Scan for the cell matching the given text and deliver its [X, Y] coordinate at center. 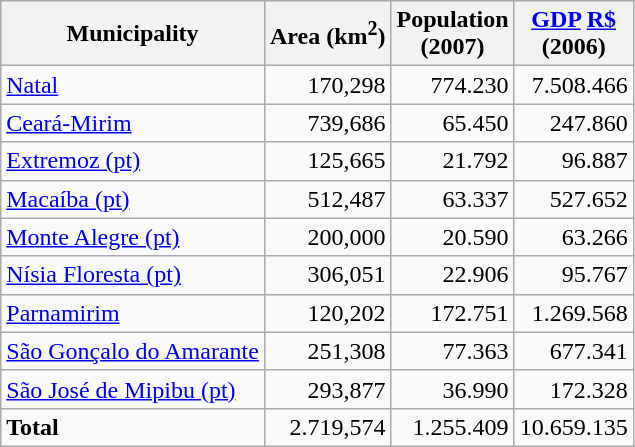
170,298 [328, 85]
Ceará-Mirim [133, 123]
20.590 [452, 237]
Total [133, 427]
Extremoz (pt) [133, 161]
247.860 [574, 123]
739,686 [328, 123]
95.767 [574, 275]
63.337 [452, 199]
Municipality [133, 34]
172.328 [574, 389]
21.792 [452, 161]
125,665 [328, 161]
96.887 [574, 161]
1.255.409 [452, 427]
65.450 [452, 123]
512,487 [328, 199]
120,202 [328, 313]
306,051 [328, 275]
Macaíba (pt) [133, 199]
Area (km2) [328, 34]
Parnamirim [133, 313]
Monte Alegre (pt) [133, 237]
22.906 [452, 275]
200,000 [328, 237]
Natal [133, 85]
10.659.135 [574, 427]
293,877 [328, 389]
527.652 [574, 199]
172.751 [452, 313]
251,308 [328, 351]
1.269.568 [574, 313]
677.341 [574, 351]
São Gonçalo do Amarante [133, 351]
2.719,574 [328, 427]
Population(2007) [452, 34]
774.230 [452, 85]
GDP R$(2006) [574, 34]
Nísia Floresta (pt) [133, 275]
63.266 [574, 237]
7.508.466 [574, 85]
77.363 [452, 351]
São José de Mipibu (pt) [133, 389]
36.990 [452, 389]
